Locate the cell with the specified text and output its [X, Y] center coordinate. 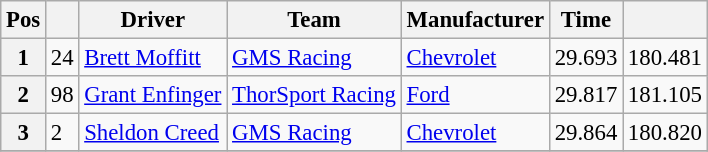
98 [62, 95]
Manufacturer [475, 20]
Ford [475, 95]
Grant Enfinger [153, 95]
ThorSport Racing [314, 95]
180.820 [666, 133]
29.693 [586, 58]
181.105 [666, 95]
29.817 [586, 95]
Pos [24, 20]
1 [24, 58]
Time [586, 20]
3 [24, 133]
29.864 [586, 133]
180.481 [666, 58]
Team [314, 20]
Brett Moffitt [153, 58]
24 [62, 58]
Sheldon Creed [153, 133]
Driver [153, 20]
